For the text-containing cell, return its midpoint in (X, Y) coordinate format. 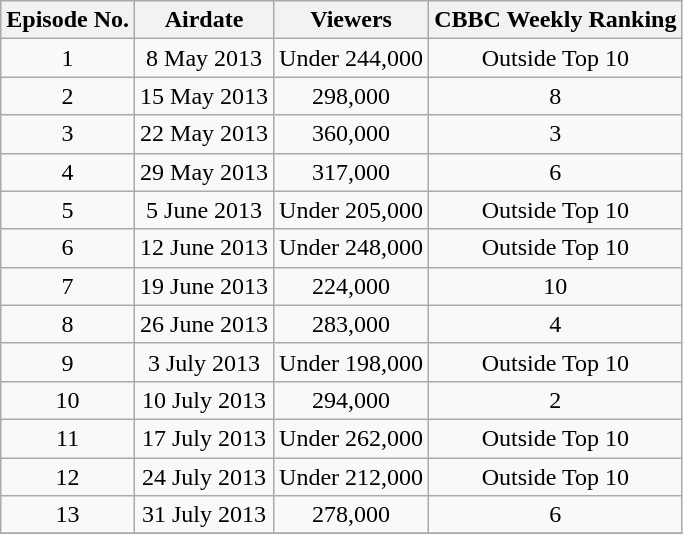
224,000 (352, 286)
29 May 2013 (204, 172)
17 July 2013 (204, 438)
31 July 2013 (204, 515)
22 May 2013 (204, 134)
12 (68, 477)
Under 198,000 (352, 362)
9 (68, 362)
Viewers (352, 20)
8 May 2013 (204, 58)
317,000 (352, 172)
5 (68, 210)
19 June 2013 (204, 286)
294,000 (352, 400)
Under 262,000 (352, 438)
3 July 2013 (204, 362)
Under 205,000 (352, 210)
13 (68, 515)
298,000 (352, 96)
Under 248,000 (352, 248)
15 May 2013 (204, 96)
24 July 2013 (204, 477)
CBBC Weekly Ranking (556, 20)
Episode No. (68, 20)
Under 212,000 (352, 477)
Airdate (204, 20)
26 June 2013 (204, 324)
360,000 (352, 134)
7 (68, 286)
12 June 2013 (204, 248)
283,000 (352, 324)
10 July 2013 (204, 400)
278,000 (352, 515)
1 (68, 58)
11 (68, 438)
Under 244,000 (352, 58)
5 June 2013 (204, 210)
